For the text-containing cell, return its midpoint in (x, y) coordinate format. 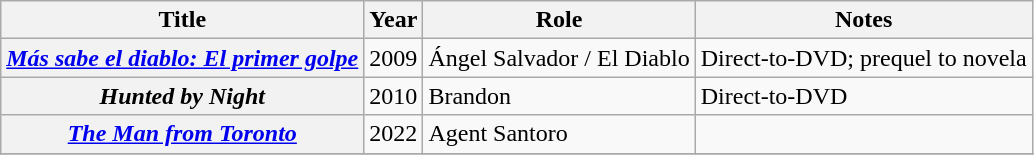
Agent Santoro (559, 134)
Ángel Salvador / El Diablo (559, 58)
Más sabe el diablo: El primer golpe (182, 58)
Role (559, 20)
2010 (394, 96)
Brandon (559, 96)
Notes (864, 20)
Year (394, 20)
Title (182, 20)
The Man from Toronto (182, 134)
Direct-to-DVD (864, 96)
2022 (394, 134)
2009 (394, 58)
Hunted by Night (182, 96)
Direct-to-DVD; prequel to novela (864, 58)
